Find where the given text appears and provide that cell's center as [X, Y] coordinate. 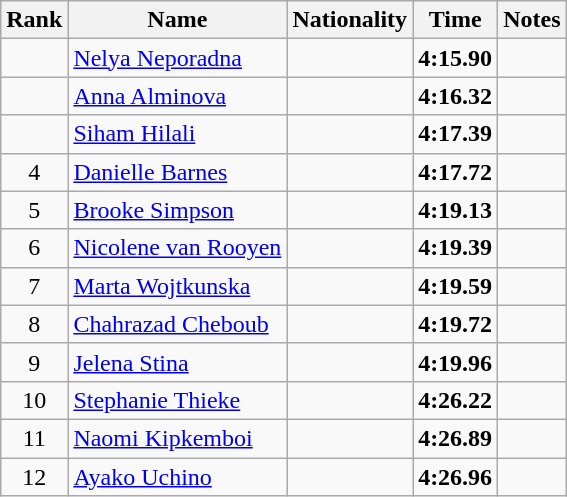
7 [34, 286]
Brooke Simpson [178, 210]
4:19.96 [456, 362]
Rank [34, 20]
Siham Hilali [178, 134]
Anna Alminova [178, 96]
12 [34, 477]
4:19.39 [456, 248]
Name [178, 20]
4:15.90 [456, 58]
Danielle Barnes [178, 172]
4:16.32 [456, 96]
Time [456, 20]
Naomi Kipkemboi [178, 438]
Ayako Uchino [178, 477]
9 [34, 362]
4 [34, 172]
Marta Wojtkunska [178, 286]
8 [34, 324]
Chahrazad Cheboub [178, 324]
Stephanie Thieke [178, 400]
10 [34, 400]
4:17.39 [456, 134]
4:19.59 [456, 286]
4:17.72 [456, 172]
Jelena Stina [178, 362]
4:26.22 [456, 400]
6 [34, 248]
Nicolene van Rooyen [178, 248]
4:26.89 [456, 438]
Notes [532, 20]
4:19.13 [456, 210]
Nationality [350, 20]
5 [34, 210]
4:19.72 [456, 324]
11 [34, 438]
4:26.96 [456, 477]
Nelya Neporadna [178, 58]
